Capture the cell that displays the provided text and extract its (X, Y) central coordinate. 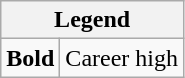
Career high (122, 58)
Legend (92, 20)
Bold (30, 58)
